Output the [X, Y] coordinate of the center of the cell containing the given text.  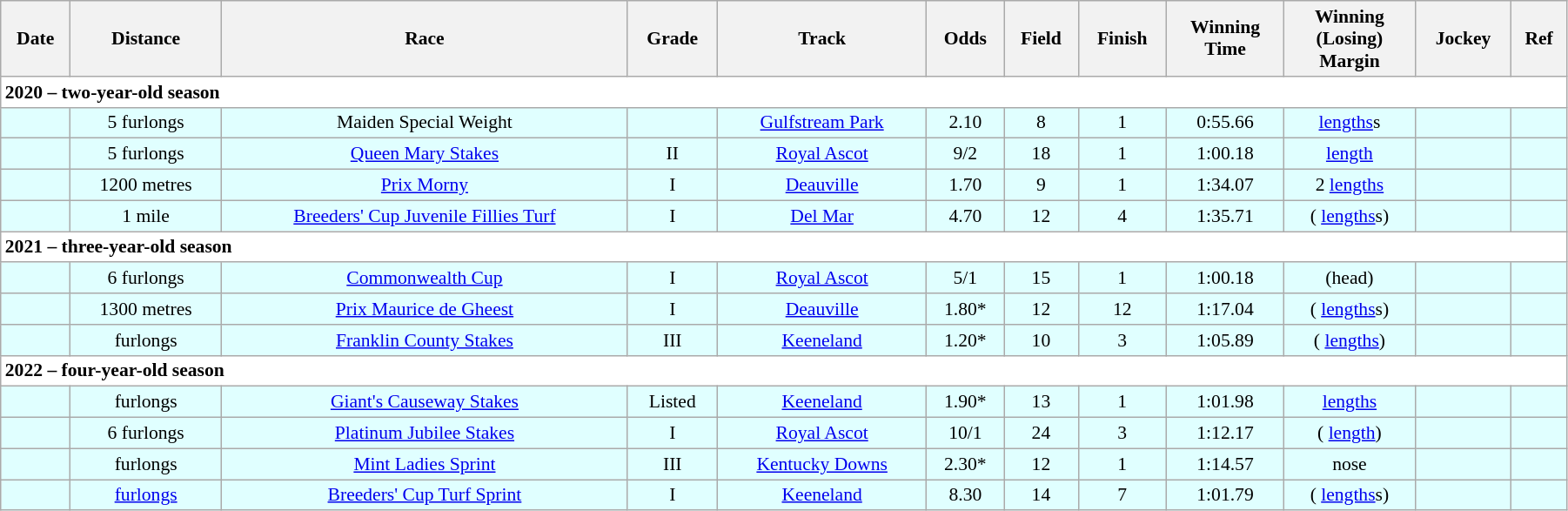
9 [1041, 185]
Date [36, 38]
Breeders' Cup Juvenile Fillies Turf [425, 216]
13 [1041, 402]
Giant's Causeway Stakes [425, 402]
Maiden Special Weight [425, 123]
Platinum Jubilee Stakes [425, 434]
( length) [1350, 434]
Grade [672, 38]
2.10 [966, 123]
2 lengths [1350, 185]
Commonwealth Cup [425, 279]
Queen Mary Stakes [425, 154]
lengths [1350, 402]
1.90* [966, 402]
Race [425, 38]
Track [821, 38]
4 [1122, 216]
Jockey [1463, 38]
24 [1041, 434]
Breeders' Cup Turf Sprint [425, 495]
1:17.04 [1225, 309]
Distance [146, 38]
length [1350, 154]
14 [1041, 495]
nose [1350, 464]
15 [1041, 279]
1:05.89 [1225, 340]
Prix Maurice de Gheest [425, 309]
Field [1041, 38]
7 [1122, 495]
1 mile [146, 216]
1:14.57 [1225, 464]
1.20* [966, 340]
2020 – two-year-old season [784, 92]
Winning(Losing)Margin [1350, 38]
1.80* [966, 309]
0:55.66 [1225, 123]
5/1 [966, 279]
Finish [1122, 38]
1:35.71 [1225, 216]
lengthss [1350, 123]
1:01.98 [1225, 402]
2022 – four-year-old season [784, 371]
Listed [672, 402]
Mint Ladies Sprint [425, 464]
( lengths) [1350, 340]
10 [1041, 340]
1:01.79 [1225, 495]
1:34.07 [1225, 185]
Kentucky Downs [821, 464]
Prix Morny [425, 185]
(head) [1350, 279]
1:12.17 [1225, 434]
10/1 [966, 434]
II [672, 154]
2.30* [966, 464]
2021 – three-year-old season [784, 247]
9/2 [966, 154]
Del Mar [821, 216]
WinningTime [1225, 38]
Ref [1539, 38]
18 [1041, 154]
1.70 [966, 185]
1200 metres [146, 185]
Franklin County Stakes [425, 340]
1300 metres [146, 309]
8.30 [966, 495]
Odds [966, 38]
Gulfstream Park [821, 123]
8 [1041, 123]
4.70 [966, 216]
